Scan for the cell matching the given text and deliver its [x, y] coordinate at center. 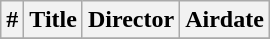
# [12, 20]
Director [130, 20]
Airdate [225, 20]
Title [54, 20]
